Detect which cell encompasses the target text, then output its (X, Y) center coordinate. 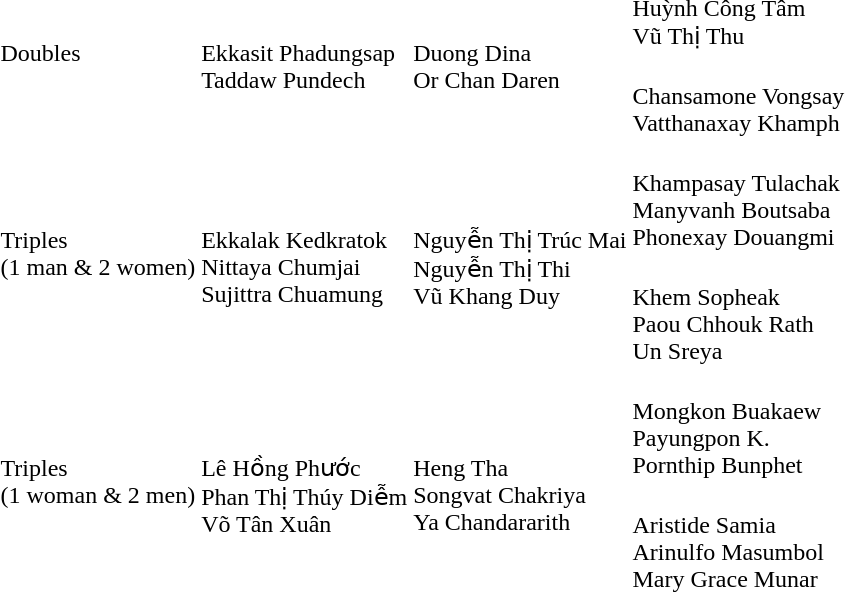
Ekkalak KedkratokNittaya ChumjaiSujittra Chuamung (304, 254)
Nguyễn Thị Trúc MaiNguyễn Thị ThiVũ Khang Duy (520, 254)
